Extract the [x, y] coordinate from the center of the cell holding the provided text.  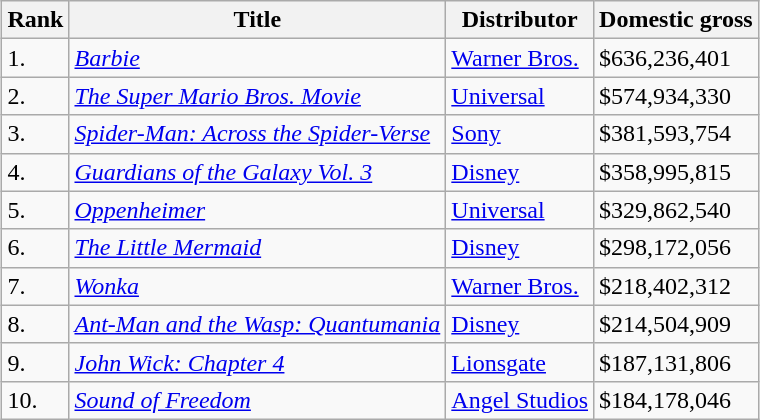
$184,178,046 [676, 400]
John Wick: Chapter 4 [258, 362]
The Little Mermaid [258, 248]
10. [36, 400]
Barbie [258, 58]
Lionsgate [520, 362]
6. [36, 248]
$381,593,754 [676, 134]
2. [36, 96]
Oppenheimer [258, 210]
Title [258, 20]
$218,402,312 [676, 286]
8. [36, 324]
Sony [520, 134]
1. [36, 58]
$574,934,330 [676, 96]
Distributor [520, 20]
$636,236,401 [676, 58]
The Super Mario Bros. Movie [258, 96]
$329,862,540 [676, 210]
Spider-Man: Across the Spider-Verse [258, 134]
Guardians of the Galaxy Vol. 3 [258, 172]
7. [36, 286]
Angel Studios [520, 400]
4. [36, 172]
9. [36, 362]
$187,131,806 [676, 362]
$298,172,056 [676, 248]
Domestic gross [676, 20]
Rank [36, 20]
5. [36, 210]
Sound of Freedom [258, 400]
Ant-Man and the Wasp: Quantumania [258, 324]
$214,504,909 [676, 324]
Wonka [258, 286]
3. [36, 134]
$358,995,815 [676, 172]
